Find where the given text appears and provide that cell's center as (x, y) coordinate. 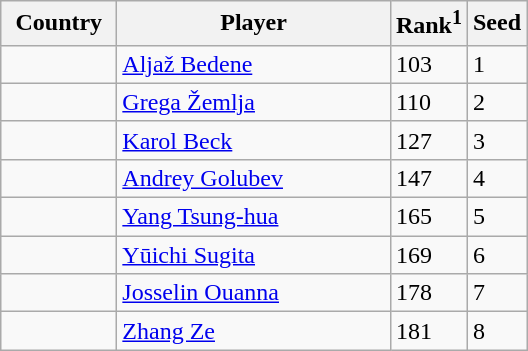
6 (496, 255)
Yūichi Sugita (254, 255)
181 (428, 331)
Aljaž Bedene (254, 64)
Player (254, 24)
7 (496, 293)
Grega Žemlja (254, 102)
169 (428, 255)
5 (496, 217)
178 (428, 293)
103 (428, 64)
3 (496, 140)
1 (496, 64)
Josselin Ouanna (254, 293)
2 (496, 102)
4 (496, 178)
Rank1 (428, 24)
165 (428, 217)
Zhang Ze (254, 331)
8 (496, 331)
127 (428, 140)
Seed (496, 24)
147 (428, 178)
Country (59, 24)
Andrey Golubev (254, 178)
110 (428, 102)
Yang Tsung-hua (254, 217)
Karol Beck (254, 140)
